From the cell containing the given text, extract its center point as [x, y] coordinate. 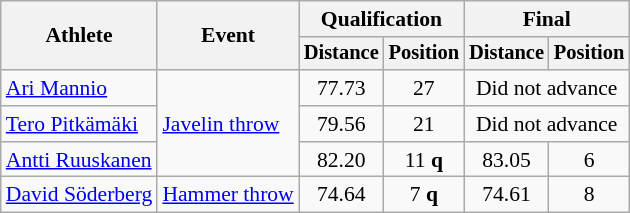
Event [228, 36]
77.73 [342, 88]
Hammer throw [228, 195]
6 [589, 160]
Javelin throw [228, 124]
Antti Ruuskanen [80, 160]
Athlete [80, 36]
Qualification [382, 19]
8 [589, 195]
27 [424, 88]
74.61 [506, 195]
Ari Mannio [80, 88]
83.05 [506, 160]
7 q [424, 195]
79.56 [342, 124]
21 [424, 124]
74.64 [342, 195]
82.20 [342, 160]
Final [546, 19]
Tero Pitkämäki [80, 124]
David Söderberg [80, 195]
11 q [424, 160]
